Output the [X, Y] coordinate of the center of the cell containing the given text.  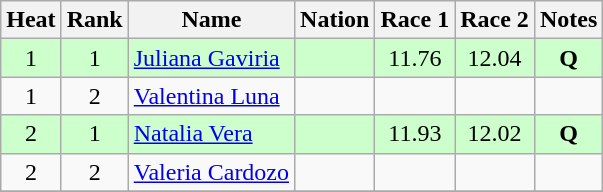
Race 1 [415, 20]
11.76 [415, 58]
11.93 [415, 134]
Heat [31, 20]
Juliana Gaviria [211, 58]
Nation [335, 20]
Race 2 [495, 20]
12.04 [495, 58]
12.02 [495, 134]
Valeria Cardozo [211, 172]
Rank [94, 20]
Name [211, 20]
Natalia Vera [211, 134]
Valentina Luna [211, 96]
Notes [568, 20]
